Pinpoint the cell where the given text exists, returning its [x, y] midpoint coordinate. 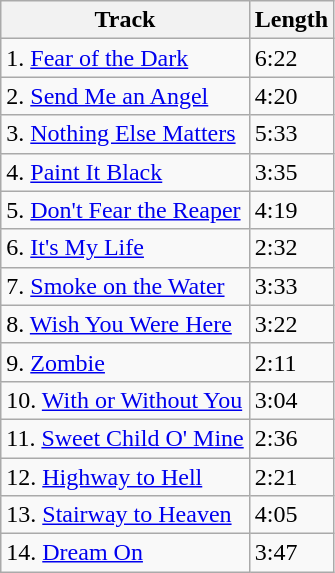
4:05 [291, 515]
3. Nothing Else Matters [125, 134]
13. Stairway to Heaven [125, 515]
7. Smoke on the Water [125, 286]
3:33 [291, 286]
11. Sweet Child O' Mine [125, 438]
2:11 [291, 362]
Length [291, 20]
6. It's My Life [125, 248]
8. Wish You Were Here [125, 324]
14. Dream On [125, 553]
6:22 [291, 58]
9. Zombie [125, 362]
Track [125, 20]
2:21 [291, 477]
2:32 [291, 248]
4:20 [291, 96]
2:36 [291, 438]
5. Don't Fear the Reaper [125, 210]
3:47 [291, 553]
1. Fear of the Dark [125, 58]
2. Send Me an Angel [125, 96]
4:19 [291, 210]
10. With or Without You [125, 400]
4. Paint It Black [125, 172]
3:04 [291, 400]
3:35 [291, 172]
5:33 [291, 134]
3:22 [291, 324]
12. Highway to Hell [125, 477]
